Return [x, y] of the center of cell containing provided text 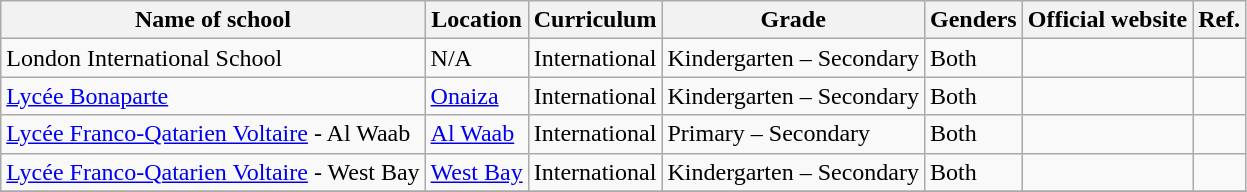
Location [476, 20]
West Bay [476, 172]
Grade [794, 20]
Name of school [213, 20]
Curriculum [595, 20]
Lycée Franco-Qatarien Voltaire - Al Waab [213, 134]
London International School [213, 58]
Official website [1107, 20]
Lycée Bonaparte [213, 96]
Onaiza [476, 96]
Primary – Secondary [794, 134]
Al Waab [476, 134]
Ref. [1220, 20]
Lycée Franco-Qatarien Voltaire - West Bay [213, 172]
Genders [973, 20]
N/A [476, 58]
